Pinpoint the cell where the given text exists, returning its (X, Y) midpoint coordinate. 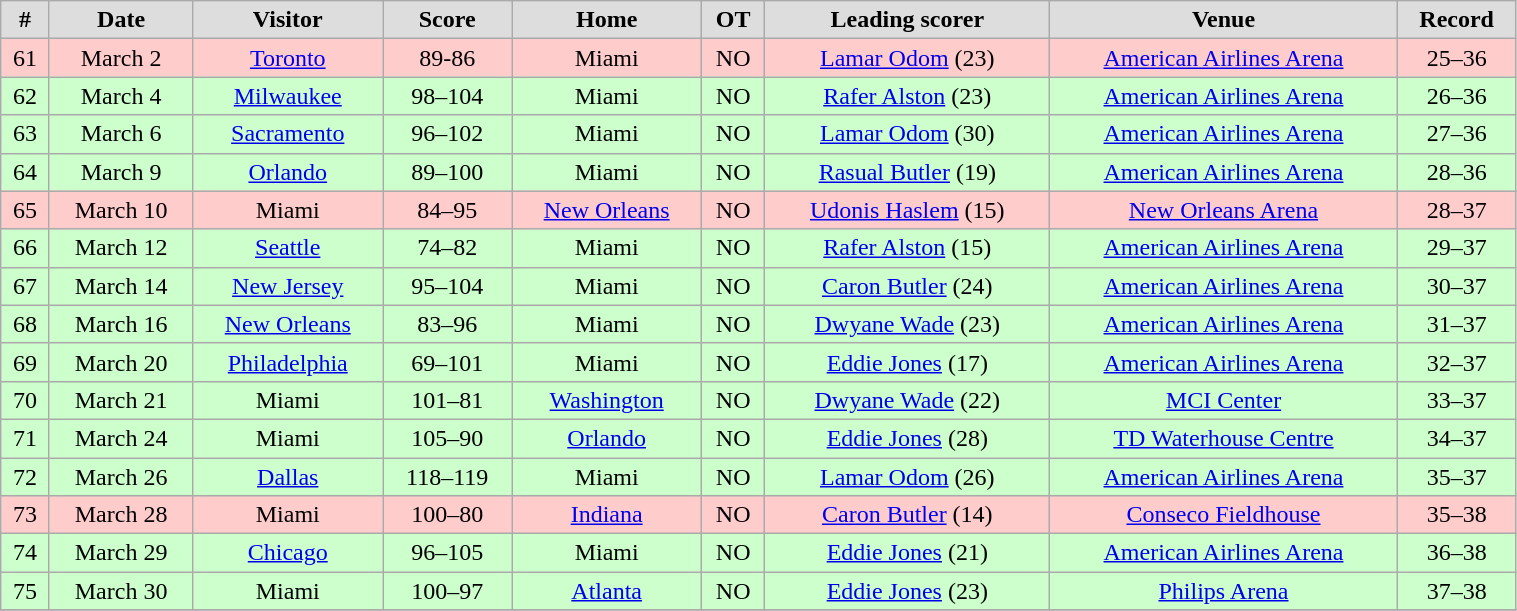
March 28 (121, 515)
Chicago (288, 553)
75 (26, 591)
Philadelphia (288, 362)
34–37 (1456, 438)
Washington (607, 400)
Dallas (288, 477)
65 (26, 210)
March 4 (121, 96)
69–101 (448, 362)
74 (26, 553)
# (26, 20)
118–119 (448, 477)
25–36 (1456, 58)
98–104 (448, 96)
March 2 (121, 58)
Score (448, 20)
Record (1456, 20)
100–80 (448, 515)
61 (26, 58)
31–37 (1456, 324)
Rasual Butler (19) (908, 172)
Indiana (607, 515)
MCI Center (1224, 400)
28–37 (1456, 210)
68 (26, 324)
69 (26, 362)
OT (734, 20)
Udonis Haslem (15) (908, 210)
71 (26, 438)
27–36 (1456, 134)
64 (26, 172)
35–37 (1456, 477)
Visitor (288, 20)
Date (121, 20)
Eddie Jones (28) (908, 438)
Eddie Jones (23) (908, 591)
33–37 (1456, 400)
Lamar Odom (26) (908, 477)
96–102 (448, 134)
Conseco Fieldhouse (1224, 515)
Eddie Jones (21) (908, 553)
30–37 (1456, 286)
83–96 (448, 324)
100–97 (448, 591)
63 (26, 134)
36–38 (1456, 553)
Seattle (288, 248)
Sacramento (288, 134)
Atlanta (607, 591)
95–104 (448, 286)
March 10 (121, 210)
Milwaukee (288, 96)
Home (607, 20)
Lamar Odom (30) (908, 134)
29–37 (1456, 248)
105–90 (448, 438)
March 30 (121, 591)
70 (26, 400)
March 21 (121, 400)
New Orleans Arena (1224, 210)
96–105 (448, 553)
73 (26, 515)
TD Waterhouse Centre (1224, 438)
28–36 (1456, 172)
March 6 (121, 134)
Toronto (288, 58)
84–95 (448, 210)
Rafer Alston (23) (908, 96)
72 (26, 477)
37–38 (1456, 591)
March 12 (121, 248)
32–37 (1456, 362)
March 14 (121, 286)
101–81 (448, 400)
Caron Butler (14) (908, 515)
26–36 (1456, 96)
67 (26, 286)
Philips Arena (1224, 591)
35–38 (1456, 515)
74–82 (448, 248)
March 26 (121, 477)
Dwyane Wade (22) (908, 400)
Leading scorer (908, 20)
89–100 (448, 172)
62 (26, 96)
89-86 (448, 58)
March 9 (121, 172)
Venue (1224, 20)
Rafer Alston (15) (908, 248)
March 29 (121, 553)
March 24 (121, 438)
66 (26, 248)
Lamar Odom (23) (908, 58)
Eddie Jones (17) (908, 362)
New Jersey (288, 286)
March 20 (121, 362)
Dwyane Wade (23) (908, 324)
March 16 (121, 324)
Caron Butler (24) (908, 286)
